From the cell containing the given text, extract its center point as [X, Y] coordinate. 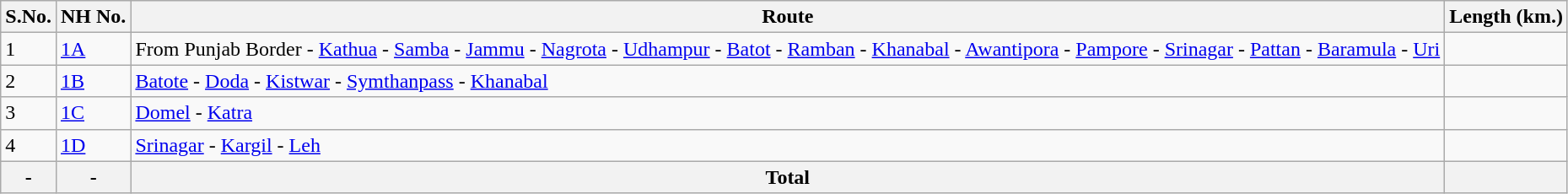
S.No. [29, 17]
Route [788, 17]
1B [93, 81]
2 [29, 81]
Srinagar - Kargil - Leh [788, 145]
1C [93, 113]
Batote - Doda - Kistwar - Symthanpass - Khanabal [788, 81]
NH No. [93, 17]
3 [29, 113]
1 [29, 49]
1D [93, 145]
4 [29, 145]
Length (km.) [1506, 17]
Total [788, 177]
1A [93, 49]
Domel - Katra [788, 113]
